Return [x, y] of the center of cell containing provided text 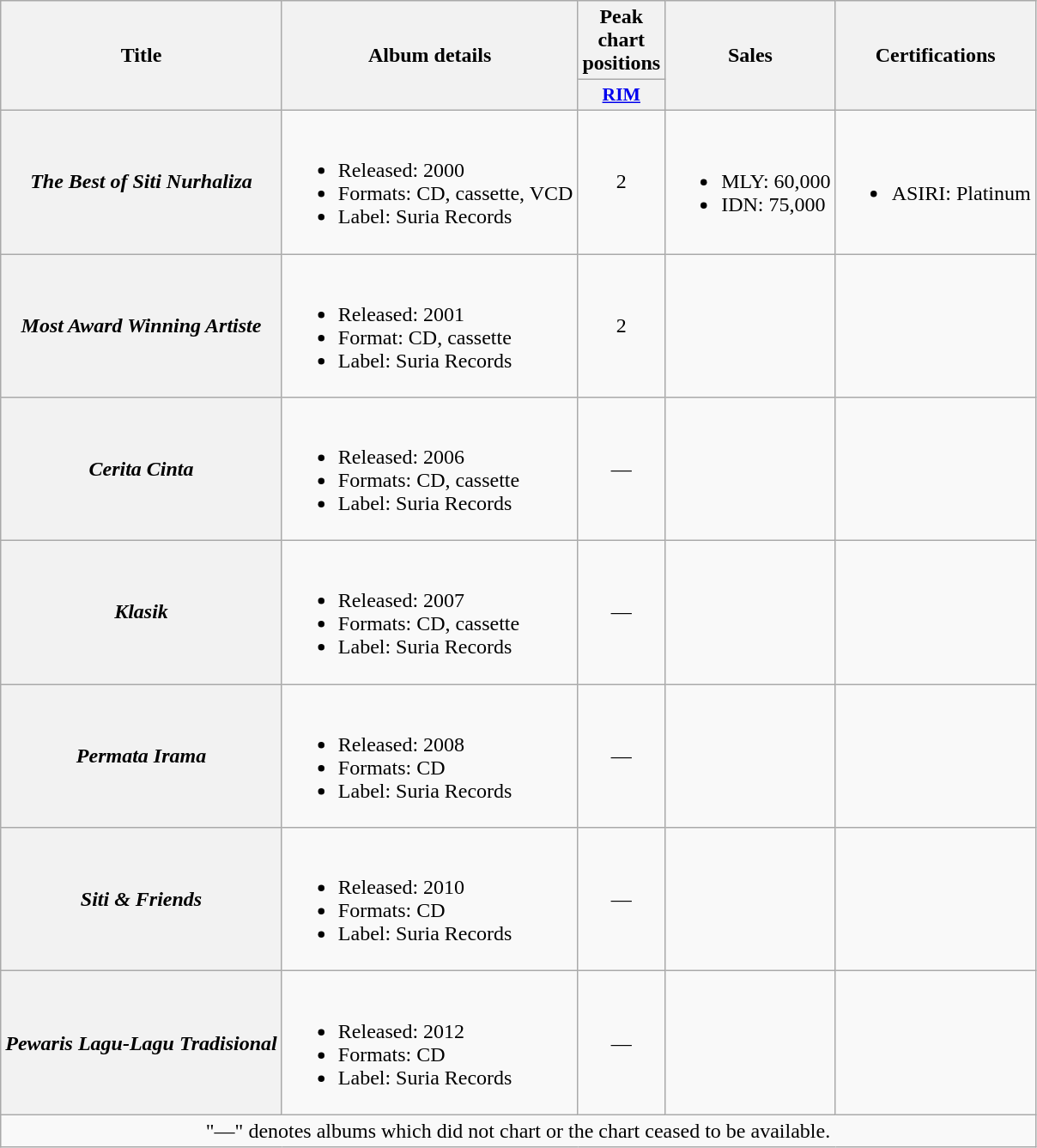
RIM [622, 95]
Certifications [936, 56]
Released: 2006Formats: CD, cassetteLabel: Suria Records [429, 469]
Released: 2010Formats: CDLabel: Suria Records [429, 900]
Pewaris Lagu-Lagu Tradisional [142, 1042]
Sales [750, 56]
Released: 2001Format: CD, cassetteLabel: Suria Records [429, 326]
Released: 2000Formats: CD, cassette, VCDLabel: Suria Records [429, 182]
Klasik [142, 613]
Siti & Friends [142, 900]
Released: 2012Formats: CDLabel: Suria Records [429, 1042]
Released: 2007Formats: CD, cassetteLabel: Suria Records [429, 613]
Peak chartpositions [622, 40]
Most Award Winning Artiste [142, 326]
Permata Irama [142, 756]
Cerita Cinta [142, 469]
ASIRI: Platinum [936, 182]
MLY: 60,000IDN: 75,000 [750, 182]
Title [142, 56]
Album details [429, 56]
"—" denotes albums which did not chart or the chart ceased to be available. [518, 1131]
Released: 2008Formats: CDLabel: Suria Records [429, 756]
The Best of Siti Nurhaliza [142, 182]
